Determine the (x, y) coordinate at the center of the cell enclosing the given text.  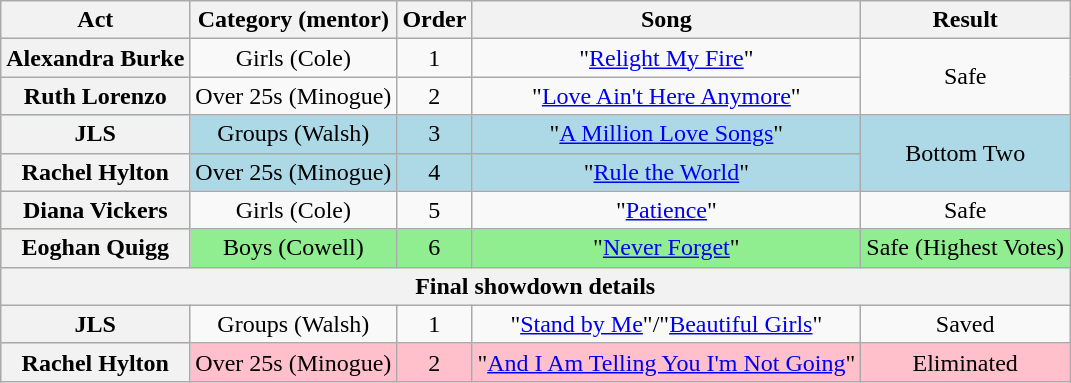
Diana Vickers (96, 210)
Safe (Highest Votes) (966, 248)
Order (434, 20)
"Never Forget" (666, 248)
Boys (Cowell) (294, 248)
Bottom Two (966, 153)
Final showdown details (536, 286)
"Patience" (666, 210)
Eliminated (966, 362)
"Relight My Fire" (666, 58)
Ruth Lorenzo (96, 96)
Saved (966, 324)
Category (mentor) (294, 20)
Act (96, 20)
"And I Am Telling You I'm Not Going" (666, 362)
"Rule the World" (666, 172)
3 (434, 134)
"A Million Love Songs" (666, 134)
5 (434, 210)
Eoghan Quigg (96, 248)
Alexandra Burke (96, 58)
Song (666, 20)
Result (966, 20)
"Love Ain't Here Anymore" (666, 96)
"Stand by Me"/"Beautiful Girls" (666, 324)
4 (434, 172)
6 (434, 248)
